Search for the cell housing the specified text and yield its [x, y] center coordinate. 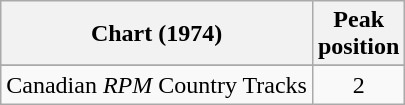
2 [358, 85]
Canadian RPM Country Tracks [157, 85]
Chart (1974) [157, 34]
Peakposition [358, 34]
